From the cell containing the given text, extract its center point as [X, Y] coordinate. 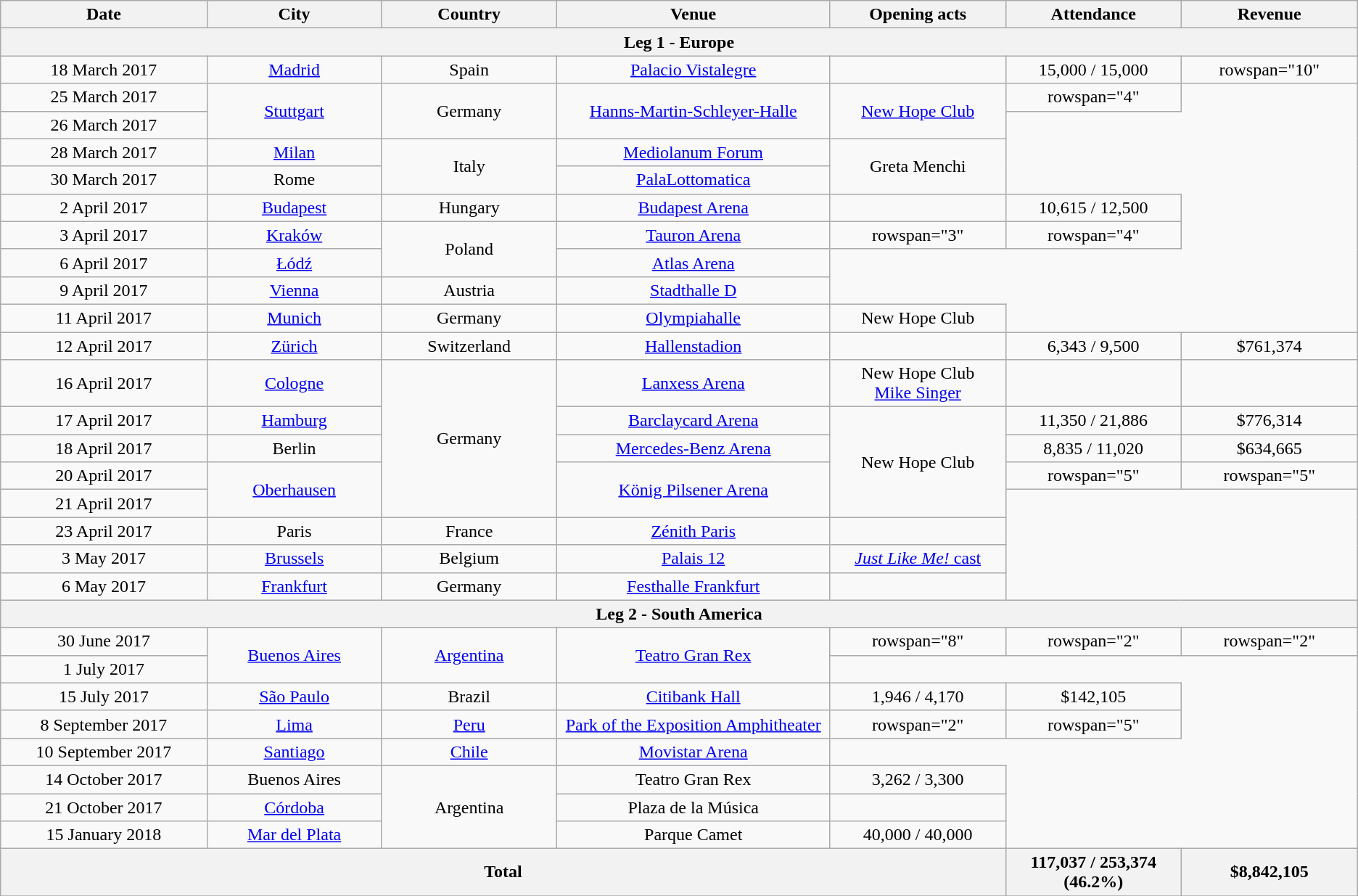
40,000 / 40,000 [918, 835]
Lima [295, 724]
Cologne [295, 383]
Greta Menchi [918, 166]
10 September 2017 [104, 752]
11 April 2017 [104, 318]
Mercedes-Benz Arena [694, 448]
Hallenstadion [694, 346]
117,037 / 253,374 (46.2%) [1093, 872]
Vienna [295, 290]
21 April 2017 [104, 504]
Milan [295, 152]
14 October 2017 [104, 779]
30 March 2017 [104, 180]
Berlin [295, 448]
New Hope ClubMike Singer [918, 383]
15,000 / 15,000 [1093, 70]
$142,105 [1093, 696]
21 October 2017 [104, 807]
8,835 / 11,020 [1093, 448]
Poland [469, 249]
Attendance [1093, 15]
Plaza de la Música [694, 807]
Kraków [295, 235]
Lanxess Arena [694, 383]
Country [469, 15]
Stuttgart [295, 111]
Mar del Plata [295, 835]
15 January 2018 [104, 835]
Olympiahalle [694, 318]
$634,665 [1269, 448]
Leg 2 - South America [679, 614]
Oberhausen [295, 490]
Rome [295, 180]
Total [503, 872]
Park of the Exposition Amphitheater [694, 724]
9 April 2017 [104, 290]
Łódź [295, 263]
23 April 2017 [104, 531]
6 May 2017 [104, 586]
Italy [469, 166]
Just Like Me! cast [918, 559]
17 April 2017 [104, 421]
Citibank Hall [694, 696]
11,350 / 21,886 [1093, 421]
São Paulo [295, 696]
Atlas Arena [694, 263]
König Pilsener Arena [694, 490]
Belgium [469, 559]
Madrid [295, 70]
Chile [469, 752]
Peru [469, 724]
Venue [694, 15]
Budapest Arena [694, 207]
Zürich [295, 346]
1 July 2017 [104, 669]
18 March 2017 [104, 70]
rowspan="3" [918, 235]
Brussels [295, 559]
20 April 2017 [104, 476]
Revenue [1269, 15]
10,615 / 12,500 [1093, 207]
6,343 / 9,500 [1093, 346]
2 April 2017 [104, 207]
25 March 2017 [104, 97]
Palacio Vistalegre [694, 70]
$761,374 [1269, 346]
Munich [295, 318]
28 March 2017 [104, 152]
18 April 2017 [104, 448]
Hanns-Martin-Schleyer-Halle [694, 111]
8 September 2017 [104, 724]
3 April 2017 [104, 235]
PalaLottomatica [694, 180]
26 March 2017 [104, 125]
Parque Camet [694, 835]
Opening acts [918, 15]
Frankfurt [295, 586]
15 July 2017 [104, 696]
6 April 2017 [104, 263]
$8,842,105 [1269, 872]
16 April 2017 [104, 383]
Santiago [295, 752]
3 May 2017 [104, 559]
Leg 1 - Europe [679, 42]
1,946 / 4,170 [918, 696]
Barclaycard Arena [694, 421]
Date [104, 15]
$776,314 [1269, 421]
Zénith Paris [694, 531]
France [469, 531]
30 June 2017 [104, 641]
Spain [469, 70]
Hungary [469, 207]
Austria [469, 290]
Mediolanum Forum [694, 152]
Budapest [295, 207]
Paris [295, 531]
City [295, 15]
Córdoba [295, 807]
Hamburg [295, 421]
Palais 12 [694, 559]
Festhalle Frankfurt [694, 586]
Movistar Arena [694, 752]
3,262 / 3,300 [918, 779]
Switzerland [469, 346]
12 April 2017 [104, 346]
Brazil [469, 696]
rowspan="10" [1269, 70]
Stadthalle D [694, 290]
rowspan="8" [918, 641]
Tauron Arena [694, 235]
